Search for the cell housing the specified text and yield its (x, y) center coordinate. 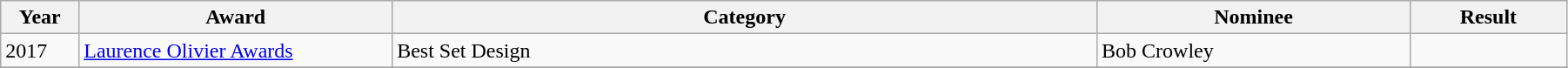
Year (40, 17)
Category (745, 17)
Result (1488, 17)
Nominee (1254, 17)
Award (236, 17)
2017 (40, 51)
Laurence Olivier Awards (236, 51)
Bob Crowley (1254, 51)
Best Set Design (745, 51)
